From the cell containing the given text, extract its center point as [x, y] coordinate. 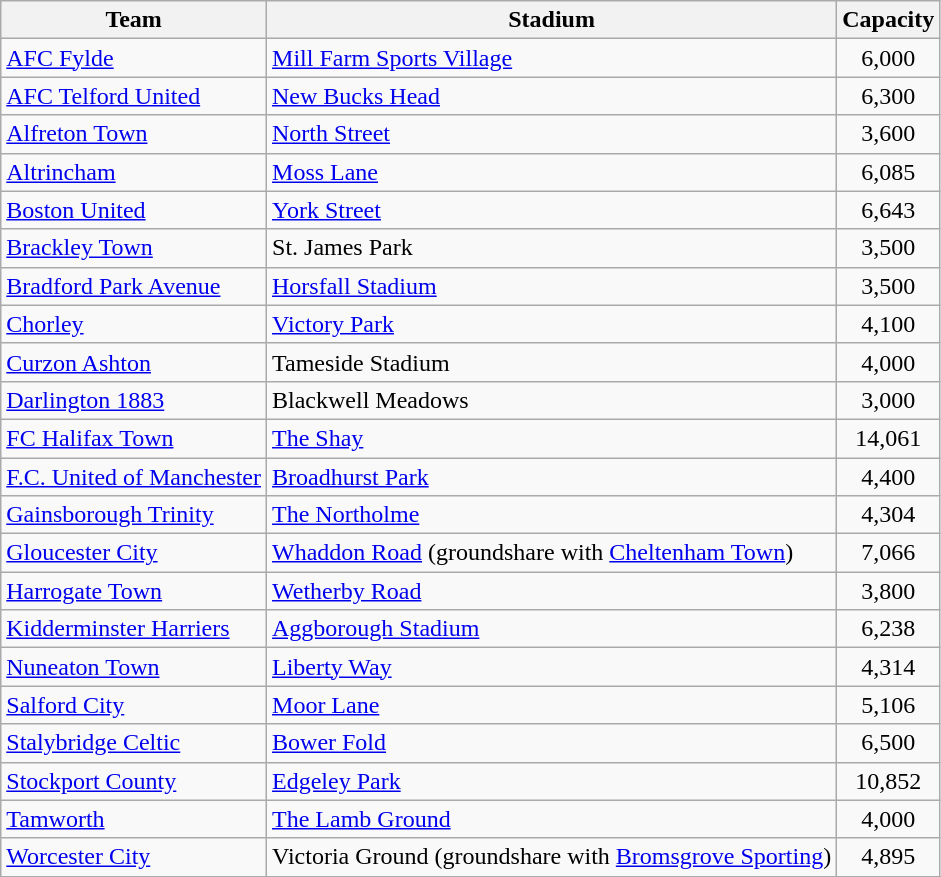
4,400 [888, 477]
Alfreton Town [134, 134]
Curzon Ashton [134, 362]
Mill Farm Sports Village [552, 58]
North Street [552, 134]
St. James Park [552, 248]
4,895 [888, 857]
Moor Lane [552, 705]
Altrincham [134, 172]
Victoria Ground (groundshare with Bromsgrove Sporting) [552, 857]
3,800 [888, 591]
Aggborough Stadium [552, 629]
New Bucks Head [552, 96]
Blackwell Meadows [552, 400]
The Northolme [552, 515]
AFC Fylde [134, 58]
4,100 [888, 324]
6,300 [888, 96]
14,061 [888, 438]
Tamworth [134, 819]
5,106 [888, 705]
4,304 [888, 515]
Bradford Park Avenue [134, 286]
Horsfall Stadium [552, 286]
6,643 [888, 210]
Liberty Way [552, 667]
Capacity [888, 20]
10,852 [888, 781]
Boston United [134, 210]
The Shay [552, 438]
Darlington 1883 [134, 400]
Wetherby Road [552, 591]
Salford City [134, 705]
6,000 [888, 58]
Worcester City [134, 857]
3,600 [888, 134]
Chorley [134, 324]
Stockport County [134, 781]
4,314 [888, 667]
Tameside Stadium [552, 362]
Gainsborough Trinity [134, 515]
Team [134, 20]
AFC Telford United [134, 96]
Edgeley Park [552, 781]
York Street [552, 210]
F.C. United of Manchester [134, 477]
Brackley Town [134, 248]
Whaddon Road (groundshare with Cheltenham Town) [552, 553]
6,238 [888, 629]
Kidderminster Harriers [134, 629]
Harrogate Town [134, 591]
Gloucester City [134, 553]
Bower Fold [552, 743]
Victory Park [552, 324]
Stadium [552, 20]
Stalybridge Celtic [134, 743]
3,000 [888, 400]
6,085 [888, 172]
6,500 [888, 743]
Moss Lane [552, 172]
Nuneaton Town [134, 667]
FC Halifax Town [134, 438]
Broadhurst Park [552, 477]
The Lamb Ground [552, 819]
7,066 [888, 553]
